Determine the (x, y) coordinate at the center of the cell enclosing the given text.  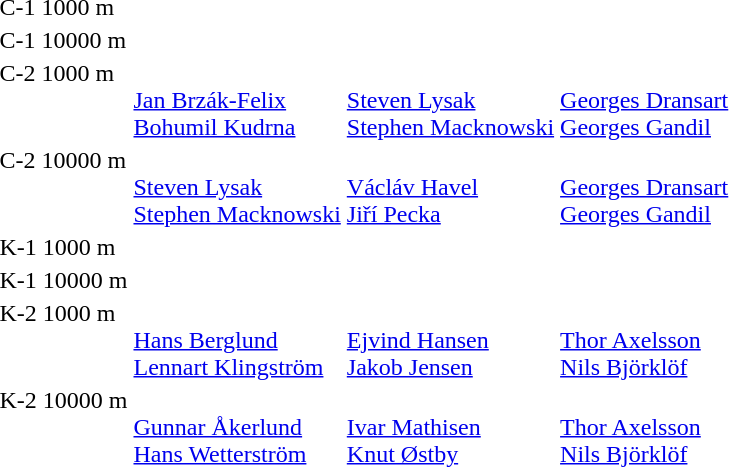
Hans BerglundLennart Klingström (237, 340)
Jan Brzák-FelixBohumil Kudrna (237, 100)
Ejvind HansenJakob Jensen (450, 340)
Václáv HavelJiří Pecka (450, 187)
